Scan for the cell matching the given text and deliver its (x, y) coordinate at center. 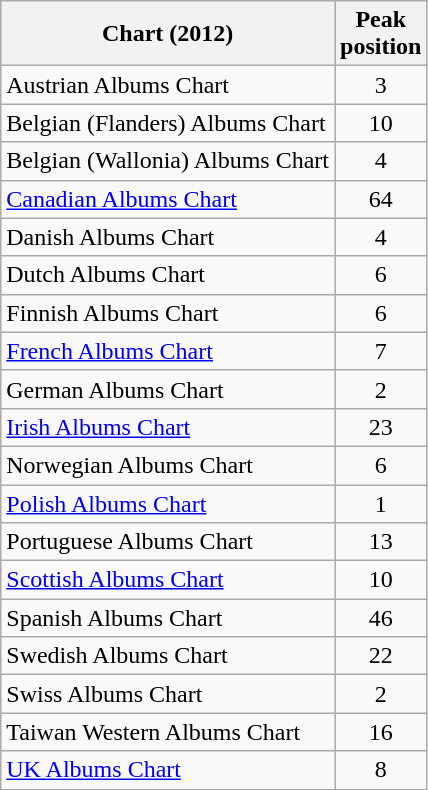
Dutch Albums Chart (168, 275)
French Albums Chart (168, 351)
23 (380, 427)
Danish Albums Chart (168, 237)
16 (380, 732)
Scottish Albums Chart (168, 580)
46 (380, 618)
Finnish Albums Chart (168, 313)
Austrian Albums Chart (168, 85)
13 (380, 542)
Belgian (Wallonia) Albums Chart (168, 161)
3 (380, 85)
64 (380, 199)
Portuguese Albums Chart (168, 542)
Chart (2012) (168, 34)
German Albums Chart (168, 389)
8 (380, 770)
Swiss Albums Chart (168, 694)
UK Albums Chart (168, 770)
Polish Albums Chart (168, 503)
Peak position (380, 34)
Spanish Albums Chart (168, 618)
Taiwan Western Albums Chart (168, 732)
Irish Albums Chart (168, 427)
Belgian (Flanders) Albums Chart (168, 123)
Canadian Albums Chart (168, 199)
7 (380, 351)
1 (380, 503)
Swedish Albums Chart (168, 656)
Norwegian Albums Chart (168, 465)
22 (380, 656)
